Pinpoint the cell where the given text exists, returning its (X, Y) midpoint coordinate. 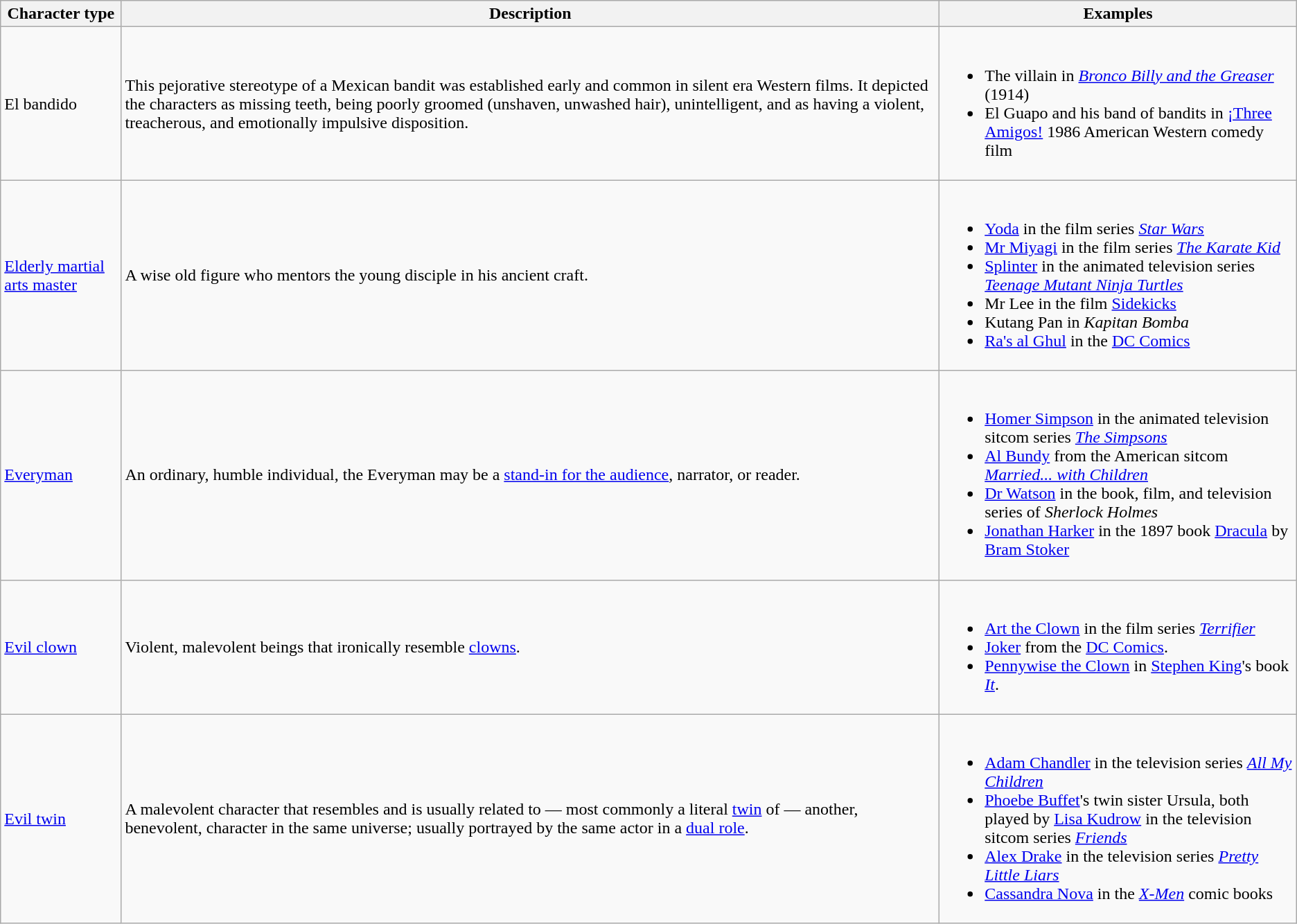
Violent, malevolent beings that ironically resemble clowns. (531, 647)
El bandido (61, 104)
An ordinary, humble individual, the Everyman may be a stand-in for the audience, narrator, or reader. (531, 475)
Elderly martial arts master (61, 276)
Everyman (61, 475)
Evil twin (61, 819)
Examples (1118, 14)
Art the Clown in the film series TerrifierJoker from the DC Comics.Pennywise the Clown in Stephen King's book It. (1118, 647)
Character type (61, 14)
A wise old figure who mentors the young disciple in his ancient craft. (531, 276)
Description (531, 14)
The villain in Bronco Billy and the Greaser (1914)El Guapo and his band of bandits in ¡Three Amigos! 1986 American Western comedy film (1118, 104)
Evil clown (61, 647)
